Provide the [X, Y] coordinate of the cell's center where the given text is located.  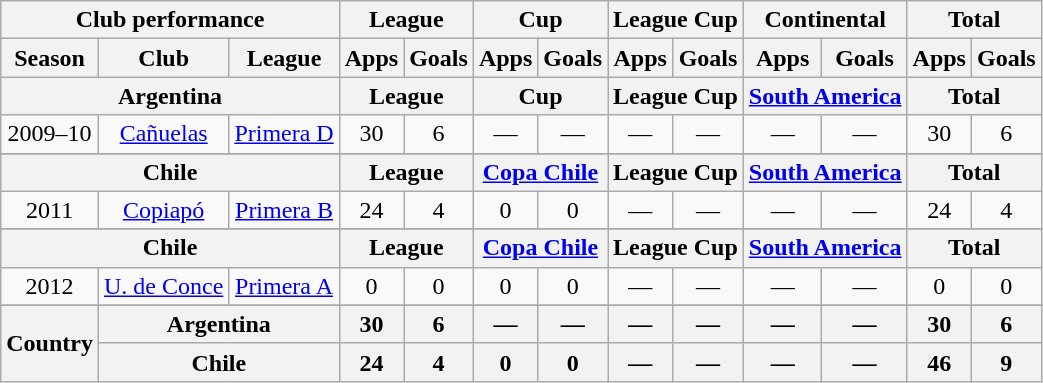
2012 [50, 286]
2011 [50, 210]
2009–10 [50, 134]
Copiapó [163, 210]
Club [163, 58]
Season [50, 58]
Club performance [170, 20]
Primera A [284, 286]
U. de Conce [163, 286]
Cañuelas [163, 134]
Primera B [284, 210]
Continental [825, 20]
Primera D [284, 134]
9 [1006, 362]
46 [939, 362]
Country [50, 343]
